Return [x, y] of the center of cell containing provided text 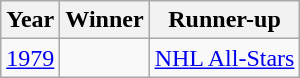
1979 [30, 58]
NHL All-Stars [224, 58]
Winner [104, 20]
Year [30, 20]
Runner-up [224, 20]
